Return the (X, Y) coordinate for the center point of the cell that contains the specified text.  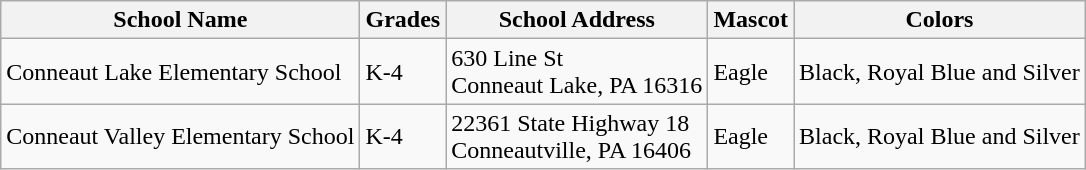
School Name (180, 20)
630 Line St Conneaut Lake, PA 16316 (577, 72)
Grades (403, 20)
School Address (577, 20)
Mascot (751, 20)
Conneaut Lake Elementary School (180, 72)
Conneaut Valley Elementary School (180, 136)
Colors (940, 20)
22361 State Highway 18 Conneautville, PA 16406 (577, 136)
